Find where the given text appears and provide that cell's center as [X, Y] coordinate. 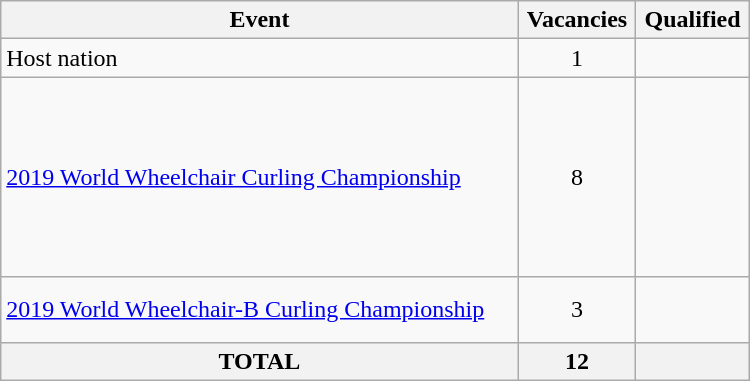
8 [577, 177]
2019 World Wheelchair-B Curling Championship [260, 310]
Qualified [692, 20]
2019 World Wheelchair Curling Championship [260, 177]
12 [577, 361]
Vacancies [577, 20]
1 [577, 58]
TOTAL [260, 361]
Host nation [260, 58]
3 [577, 310]
Event [260, 20]
